Pinpoint the cell where the given text exists, returning its [X, Y] midpoint coordinate. 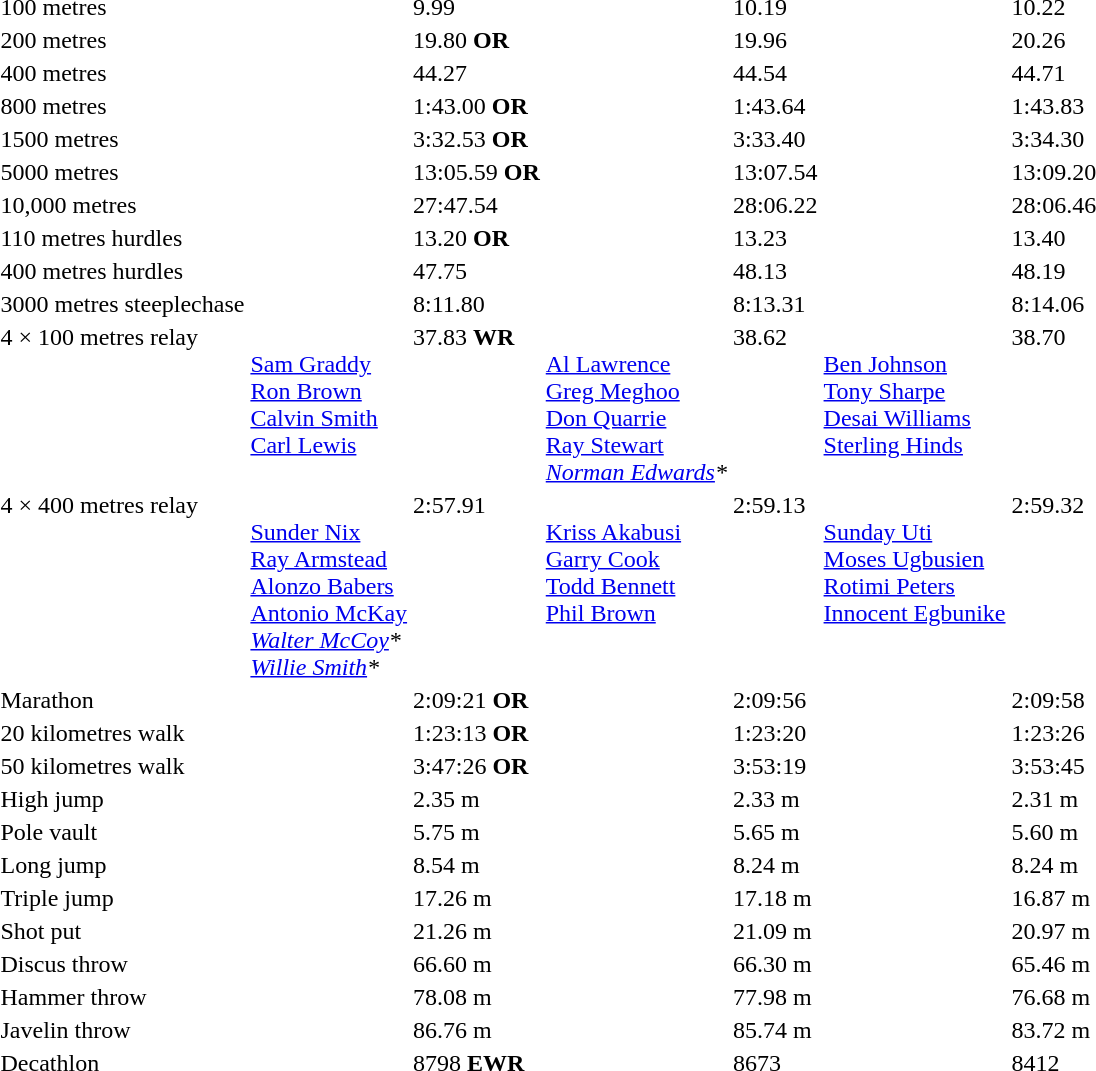
86.76 m [477, 1030]
17.26 m [477, 898]
44.54 [775, 73]
Sam Graddy Ron Brown Calvin Smith Carl Lewis [329, 404]
44.27 [477, 73]
21.09 m [775, 931]
38.62 [775, 404]
3:33.40 [775, 139]
Kriss AkabusiGarry CookTodd Bennett Phil Brown [636, 586]
66.60 m [477, 964]
Ben JohnsonTony SharpeDesai WilliamsSterling Hinds [914, 404]
1:23:20 [775, 733]
77.98 m [775, 997]
3:47:26 OR [477, 766]
8.54 m [477, 865]
13:07.54 [775, 172]
47.75 [477, 271]
13.23 [775, 238]
Al LawrenceGreg MeghooDon QuarrieRay StewartNorman Edwards* [636, 404]
8.24 m [775, 865]
2:09:21 OR [477, 700]
1:43.64 [775, 106]
5.75 m [477, 832]
2.33 m [775, 799]
3:53:19 [775, 766]
85.74 m [775, 1030]
1:23:13 OR [477, 733]
8:11.80 [477, 304]
28:06.22 [775, 205]
13:05.59 OR [477, 172]
78.08 m [477, 997]
2:59.13 [775, 586]
3:32.53 OR [477, 139]
37.83 WR [477, 404]
Sunday UtiMoses UgbusienRotimi PetersInnocent Egbunike [914, 586]
13.20 OR [477, 238]
2:57.91 [477, 586]
2.35 m [477, 799]
27:47.54 [477, 205]
17.18 m [775, 898]
19.80 OR [477, 40]
48.13 [775, 271]
21.26 m [477, 931]
19.96 [775, 40]
1:43.00 OR [477, 106]
5.65 m [775, 832]
66.30 m [775, 964]
Sunder NixRay ArmsteadAlonzo BabersAntonio McKayWalter McCoy*Willie Smith* [329, 586]
2:09:56 [775, 700]
8:13.31 [775, 304]
